Search for the cell housing the specified text and yield its [x, y] center coordinate. 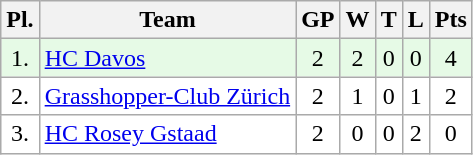
T [388, 20]
3. [20, 134]
Pl. [20, 20]
Grasshopper-Club Zürich [168, 96]
HC Davos [168, 58]
Team [168, 20]
1. [20, 58]
L [416, 20]
4 [450, 58]
W [358, 20]
Pts [450, 20]
GP [318, 20]
HC Rosey Gstaad [168, 134]
2. [20, 96]
